Provide the [x, y] coordinate of the cell's center where the given text is located.  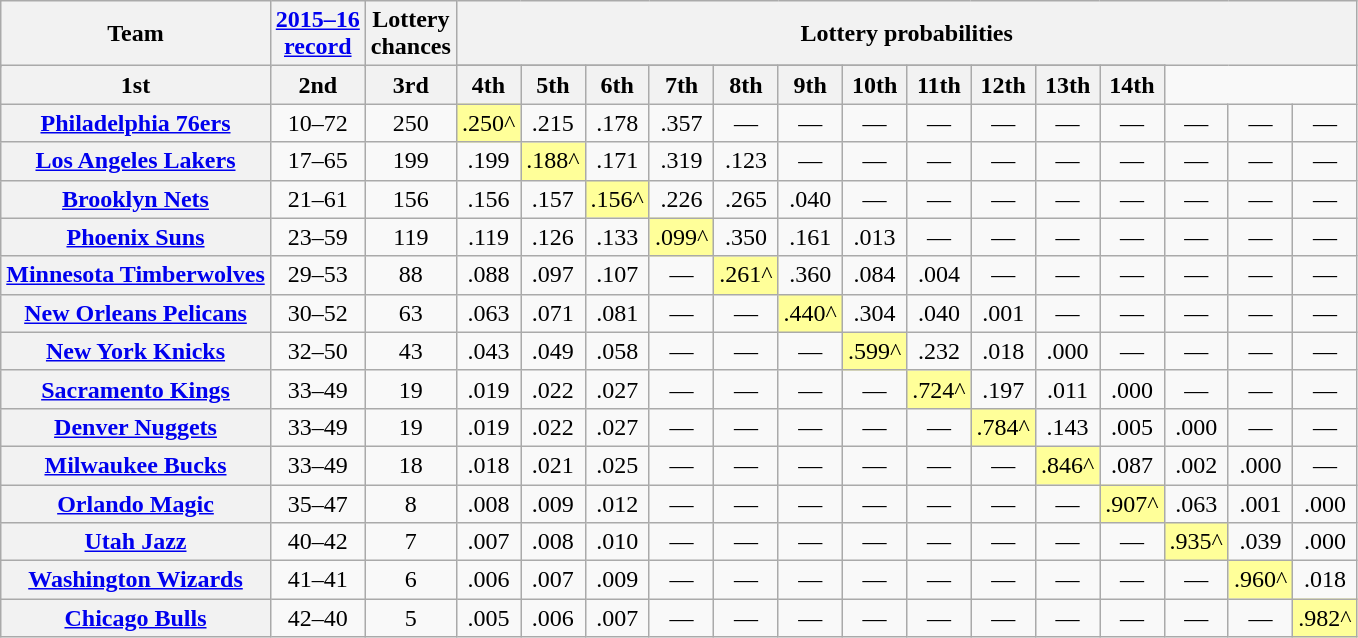
18 [410, 465]
.440^ [810, 313]
.350 [746, 237]
.143 [1067, 427]
Lotterychances [410, 34]
5 [410, 618]
Sacramento Kings [136, 389]
7th [681, 85]
.043 [488, 351]
.215 [553, 123]
.021 [553, 465]
156 [410, 199]
.599^ [874, 351]
.084 [874, 275]
.226 [681, 199]
42–40 [318, 618]
35–47 [318, 503]
.161 [810, 237]
41–41 [318, 580]
4th [488, 85]
11th [939, 85]
Los Angeles Lakers [136, 161]
.982^ [1325, 618]
Minnesota Timberwolves [136, 275]
.250^ [488, 123]
.049 [553, 351]
.171 [617, 161]
.304 [874, 313]
.097 [553, 275]
6th [617, 85]
Milwaukee Bucks [136, 465]
.058 [617, 351]
8 [410, 503]
.012 [617, 503]
199 [410, 161]
.081 [617, 313]
.010 [617, 542]
7 [410, 542]
.099^ [681, 237]
6 [410, 580]
Phoenix Suns [136, 237]
.157 [553, 199]
8th [746, 85]
.123 [746, 161]
.025 [617, 465]
.013 [874, 237]
.360 [810, 275]
Chicago Bulls [136, 618]
2nd [318, 85]
Lottery probabilities [906, 34]
10th [874, 85]
40–42 [318, 542]
.319 [681, 161]
Brooklyn Nets [136, 199]
.071 [553, 313]
.004 [939, 275]
Orlando Magic [136, 503]
88 [410, 275]
New Orleans Pelicans [136, 313]
17–65 [318, 161]
21–61 [318, 199]
9th [810, 85]
.935^ [1196, 542]
29–53 [318, 275]
.232 [939, 351]
.846^ [1067, 465]
.261^ [746, 275]
250 [410, 123]
Denver Nuggets [136, 427]
New York Knicks [136, 351]
2015–16record [318, 34]
.088 [488, 275]
3rd [410, 85]
13th [1067, 85]
.199 [488, 161]
23–59 [318, 237]
.357 [681, 123]
.907^ [1132, 503]
.960^ [1260, 580]
.265 [746, 199]
.039 [1260, 542]
Washington Wizards [136, 580]
.011 [1067, 389]
Philadelphia 76ers [136, 123]
14th [1132, 85]
32–50 [318, 351]
.087 [1132, 465]
1st [136, 85]
.188^ [553, 161]
30–52 [318, 313]
119 [410, 237]
.002 [1196, 465]
Utah Jazz [136, 542]
.126 [553, 237]
.119 [488, 237]
.107 [617, 275]
Team [136, 34]
12th [1003, 85]
63 [410, 313]
.724^ [939, 389]
.784^ [1003, 427]
.156 [488, 199]
43 [410, 351]
10–72 [318, 123]
.197 [1003, 389]
.133 [617, 237]
5th [553, 85]
.156^ [617, 199]
.178 [617, 123]
